Find where the given text appears and provide that cell's center as [X, Y] coordinate. 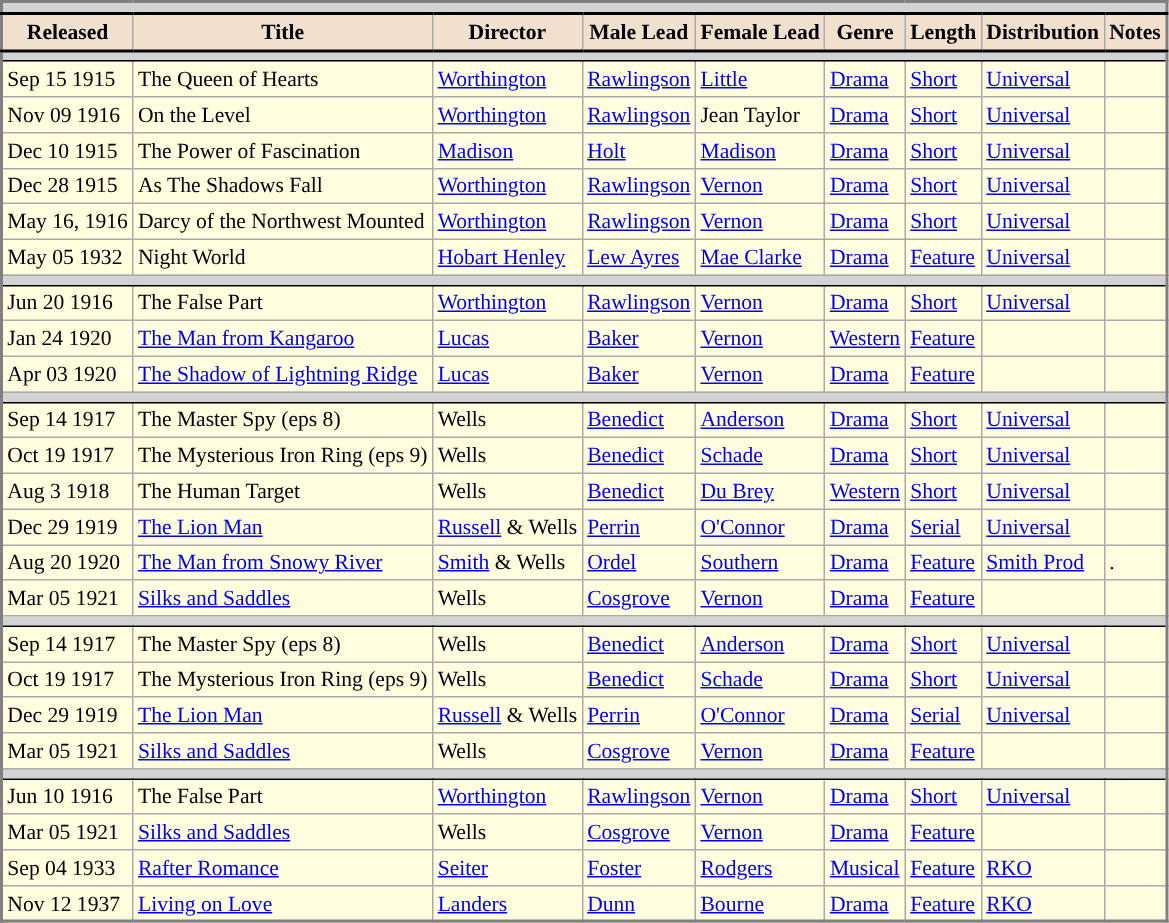
Seiter [508, 868]
The Man from Kangaroo [283, 339]
The Man from Snowy River [283, 563]
Holt [638, 151]
Foster [638, 868]
Released [68, 32]
Night World [283, 258]
Rafter Romance [283, 868]
Smith & Wells [508, 563]
Landers [508, 904]
The Queen of Hearts [283, 80]
The Shadow of Lightning Ridge [283, 375]
On the Level [283, 115]
Jean Taylor [760, 115]
Jan 24 1920 [68, 339]
Apr 03 1920 [68, 375]
Rodgers [760, 868]
Jun 20 1916 [68, 303]
Sep 04 1933 [68, 868]
Female Lead [760, 32]
May 05 1932 [68, 258]
Genre [865, 32]
Sep 15 1915 [68, 80]
Dec 28 1915 [68, 186]
Aug 3 1918 [68, 492]
Du Brey [760, 492]
. [1135, 563]
Darcy of the Northwest Mounted [283, 222]
Nov 09 1916 [68, 115]
Director [508, 32]
Male Lead [638, 32]
Bourne [760, 904]
Ordel [638, 563]
Dec 10 1915 [68, 151]
Length [943, 32]
Aug 20 1920 [68, 563]
Distribution [1042, 32]
Notes [1135, 32]
Living on Love [283, 904]
Title [283, 32]
Smith Prod [1042, 563]
Little [760, 80]
The Human Target [283, 492]
May 16, 1916 [68, 222]
As The Shadows Fall [283, 186]
Nov 12 1937 [68, 904]
Hobart Henley [508, 258]
Musical [865, 868]
Mae Clarke [760, 258]
Dunn [638, 904]
Lew Ayres [638, 258]
Southern [760, 563]
The Power of Fascination [283, 151]
Jun 10 1916 [68, 797]
